From the cell containing the given text, extract its center point as [X, Y] coordinate. 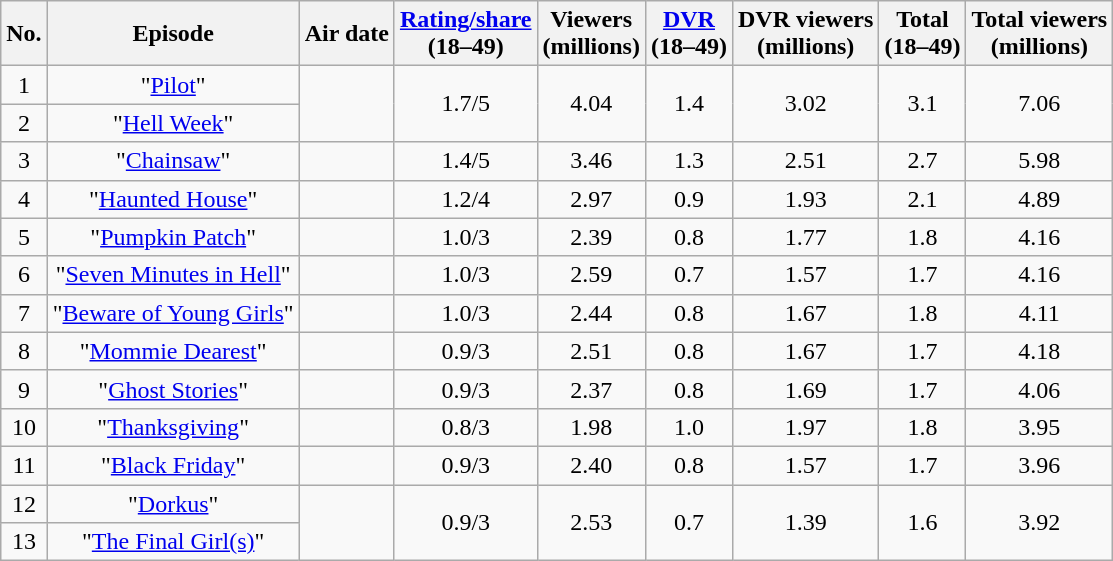
2.39 [591, 237]
"Thanksgiving" [173, 427]
3.96 [1040, 465]
3.46 [591, 161]
3.1 [922, 104]
"Mommie Dearest" [173, 351]
2 [24, 123]
4.89 [1040, 199]
Total viewers(millions) [1040, 34]
4.06 [1040, 389]
"The Final Girl(s)" [173, 542]
9 [24, 389]
6 [24, 275]
1.7/5 [466, 104]
3.02 [805, 104]
1.97 [805, 427]
DVR viewers(millions) [805, 34]
3.95 [1040, 427]
"Dorkus" [173, 503]
Rating/share(18–49) [466, 34]
"Beware of Young Girls" [173, 313]
3 [24, 161]
1.98 [591, 427]
7.06 [1040, 104]
0.9 [688, 199]
Viewers(millions) [591, 34]
0.8/3 [466, 427]
2.53 [591, 522]
5 [24, 237]
8 [24, 351]
7 [24, 313]
1 [24, 85]
2.97 [591, 199]
"Pumpkin Patch" [173, 237]
4.04 [591, 104]
2.37 [591, 389]
1.77 [805, 237]
"Black Friday" [173, 465]
2.59 [591, 275]
"Ghost Stories" [173, 389]
1.3 [688, 161]
2.1 [922, 199]
No. [24, 34]
Episode [173, 34]
"Seven Minutes in Hell" [173, 275]
4.18 [1040, 351]
11 [24, 465]
2.7 [922, 161]
"Hell Week" [173, 123]
13 [24, 542]
10 [24, 427]
"Pilot" [173, 85]
2.40 [591, 465]
1.39 [805, 522]
Total(18–49) [922, 34]
12 [24, 503]
3.92 [1040, 522]
4 [24, 199]
DVR(18–49) [688, 34]
2.44 [591, 313]
5.98 [1040, 161]
Air date [346, 34]
1.6 [922, 522]
1.69 [805, 389]
"Haunted House" [173, 199]
1.4 [688, 104]
1.2/4 [466, 199]
4.11 [1040, 313]
"Chainsaw" [173, 161]
1.93 [805, 199]
1.4/5 [466, 161]
1.0 [688, 427]
